Detect which cell encompasses the target text, then output its (X, Y) center coordinate. 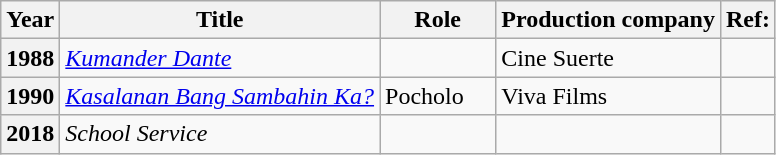
2018 (30, 134)
1990 (30, 96)
Title (220, 20)
Year (30, 20)
Cine Suerte (608, 58)
Viva Films (608, 96)
Kasalanan Bang Sambahin Ka? (220, 96)
Production company (608, 20)
Pocholo (438, 96)
Role (438, 20)
1988 (30, 58)
School Service (220, 134)
Ref: (748, 20)
Kumander Dante (220, 58)
